Identify which cell holds the provided text, then report its (X, Y) central coordinate. 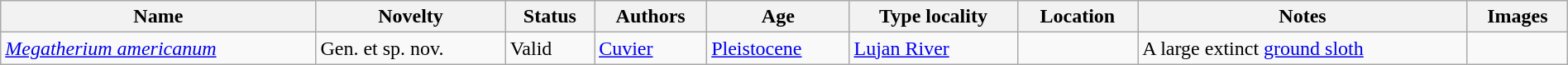
Cuvier (651, 48)
Type locality (933, 17)
Lujan River (933, 48)
Gen. et sp. nov. (410, 48)
Megatherium americanum (159, 48)
Pleistocene (778, 48)
Novelty (410, 17)
A large extinct ground sloth (1303, 48)
Status (549, 17)
Images (1517, 17)
Age (778, 17)
Authors (651, 17)
Name (159, 17)
Valid (549, 48)
Notes (1303, 17)
Location (1078, 17)
